Capture the cell that displays the provided text and extract its [X, Y] central coordinate. 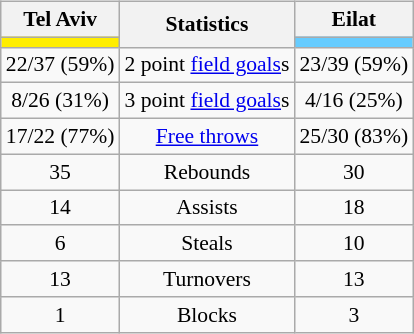
Steals [206, 243]
1 [60, 314]
Eilat [354, 19]
2 point field goalss [206, 65]
6 [60, 243]
Free throws [206, 136]
35 [60, 172]
25/30 (83%) [354, 136]
14 [60, 208]
17/22 (77%) [60, 136]
Tel Aviv [60, 19]
18 [354, 208]
30 [354, 172]
Blocks [206, 314]
3 point field goalss [206, 101]
Turnovers [206, 279]
10 [354, 243]
8/26 (31%) [60, 101]
Assists [206, 208]
3 [354, 314]
23/39 (59%) [354, 65]
4/16 (25%) [354, 101]
Statistics [206, 24]
Rebounds [206, 172]
22/37 (59%) [60, 65]
